Find where the given text appears and provide that cell's center as [x, y] coordinate. 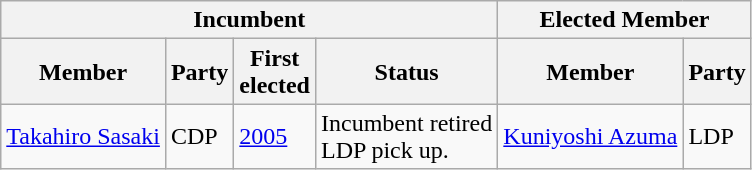
2005 [275, 136]
Takahiro Sasaki [84, 136]
Status [406, 72]
Elected Member [624, 20]
LDP [717, 136]
Kuniyoshi Azuma [590, 136]
Incumbent retiredLDP pick up. [406, 136]
CDP [199, 136]
Firstelected [275, 72]
Incumbent [250, 20]
